Determine the (x, y) coordinate at the center of the cell enclosing the given text.  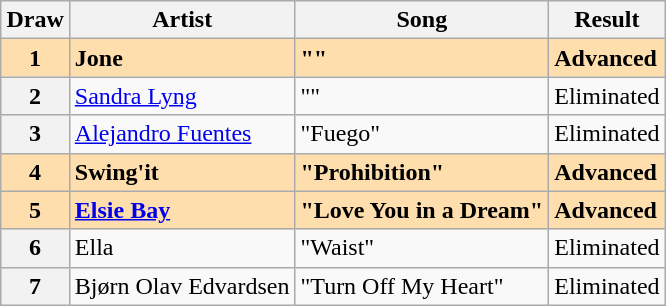
4 (35, 172)
Ella (182, 248)
Bjørn Olav Edvardsen (182, 286)
Elsie Bay (182, 210)
"Fuego" (422, 134)
Sandra Lyng (182, 96)
"Waist" (422, 248)
1 (35, 58)
Song (422, 20)
Alejandro Fuentes (182, 134)
"Turn Off My Heart" (422, 286)
Result (607, 20)
Jone (182, 58)
"Love You in a Dream" (422, 210)
2 (35, 96)
3 (35, 134)
7 (35, 286)
6 (35, 248)
Artist (182, 20)
5 (35, 210)
Draw (35, 20)
"Prohibition" (422, 172)
Swing'it (182, 172)
